Identify which cell holds the provided text, then report its (x, y) central coordinate. 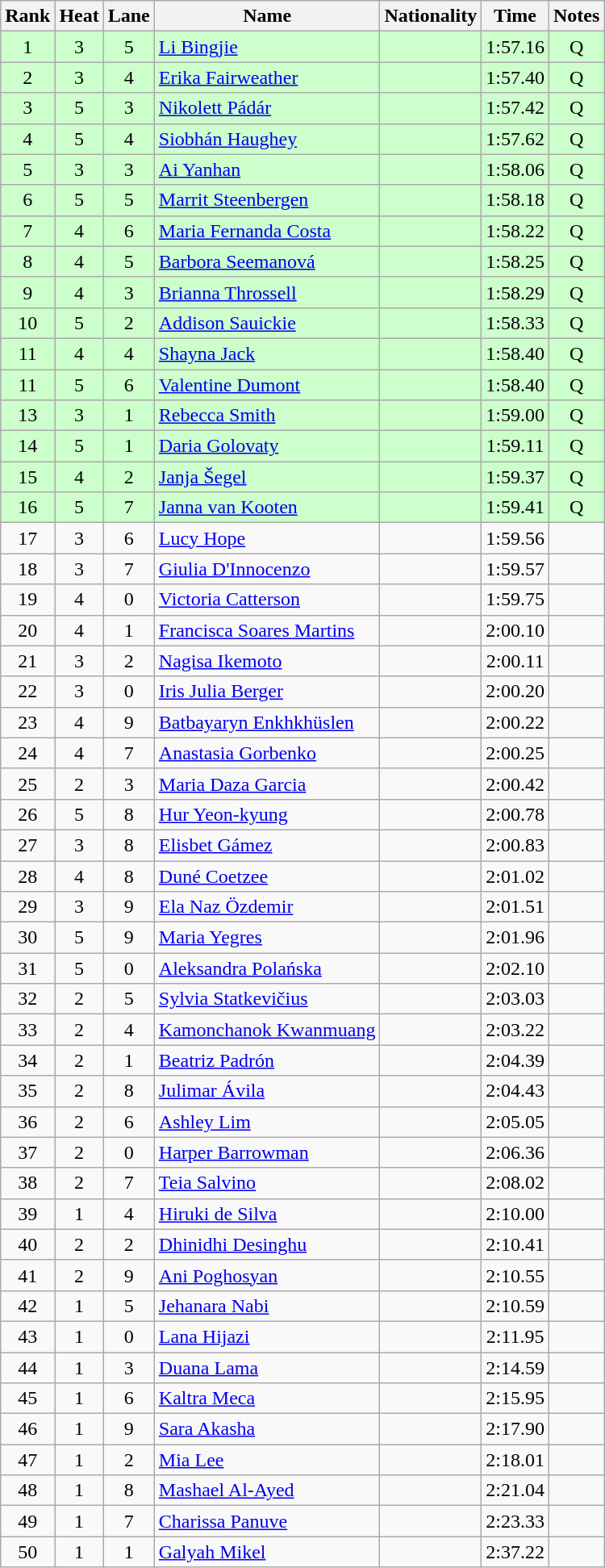
Batbayaryn Enkhkhüslen (267, 722)
36 (27, 1122)
Addison Sauickie (267, 323)
Galyah Mikel (267, 1552)
34 (27, 1060)
2:01.51 (515, 907)
Ani Poghosyan (267, 1275)
Rank (27, 16)
Barbora Seemanová (267, 261)
31 (27, 968)
Marrit Steenbergen (267, 200)
Erika Fairweather (267, 77)
38 (27, 1183)
2:15.95 (515, 1399)
Notes (576, 16)
Jehanara Nabi (267, 1306)
2:08.02 (515, 1183)
2:04.39 (515, 1060)
32 (27, 999)
45 (27, 1399)
2:11.95 (515, 1336)
1:58.25 (515, 261)
Ashley Lim (267, 1122)
Hiruki de Silva (267, 1214)
15 (27, 477)
2:00.20 (515, 692)
2:21.04 (515, 1491)
48 (27, 1491)
41 (27, 1275)
Rebecca Smith (267, 416)
2:01.02 (515, 876)
10 (27, 323)
Dhinidhi Desinghu (267, 1244)
Harper Barrowman (267, 1152)
Aleksandra Polańska (267, 968)
Daria Golovaty (267, 446)
33 (27, 1030)
Janna van Kooten (267, 508)
Julimar Ávila (267, 1091)
Teia Salvino (267, 1183)
39 (27, 1214)
Siobhán Haughey (267, 139)
2:05.05 (515, 1122)
23 (27, 722)
2:02.10 (515, 968)
Elisbet Gámez (267, 845)
Nikolett Pádár (267, 108)
Ai Yanhan (267, 169)
1:59.11 (515, 446)
2:10.41 (515, 1244)
1:59.00 (515, 416)
Lucy Hope (267, 538)
21 (27, 661)
1:57.16 (515, 47)
2:00.11 (515, 661)
Maria Yegres (267, 938)
Nationality (431, 16)
16 (27, 508)
2:17.90 (515, 1429)
Lana Hijazi (267, 1336)
Valentine Dumont (267, 385)
2:18.01 (515, 1460)
2:10.59 (515, 1306)
2:03.03 (515, 999)
1:59.41 (515, 508)
2:00.78 (515, 814)
37 (27, 1152)
42 (27, 1306)
2:01.96 (515, 938)
2:03.22 (515, 1030)
2:00.22 (515, 722)
40 (27, 1244)
Nagisa Ikemoto (267, 661)
Mia Lee (267, 1460)
Charissa Panuve (267, 1521)
46 (27, 1429)
1:58.22 (515, 231)
2:00.83 (515, 845)
Anastasia Gorbenko (267, 753)
50 (27, 1552)
25 (27, 784)
2:37.22 (515, 1552)
47 (27, 1460)
Lane (129, 16)
Shayna Jack (267, 353)
Francisca Soares Martins (267, 630)
2:06.36 (515, 1152)
49 (27, 1521)
17 (27, 538)
Kaltra Meca (267, 1399)
1:57.40 (515, 77)
1:57.62 (515, 139)
19 (27, 600)
27 (27, 845)
2:23.33 (515, 1521)
1:58.18 (515, 200)
Hur Yeon-kyung (267, 814)
1:57.42 (515, 108)
2:00.10 (515, 630)
2:04.43 (515, 1091)
2:14.59 (515, 1368)
Heat (79, 16)
43 (27, 1336)
Sylvia Statkevičius (267, 999)
14 (27, 446)
Duné Coetzee (267, 876)
2:10.00 (515, 1214)
1:58.06 (515, 169)
Ela Naz Özdemir (267, 907)
1:59.57 (515, 569)
Kamonchanok Kwanmuang (267, 1030)
18 (27, 569)
2:10.55 (515, 1275)
22 (27, 692)
Brianna Throssell (267, 292)
Giulia D'Innocenzo (267, 569)
13 (27, 416)
Sara Akasha (267, 1429)
26 (27, 814)
28 (27, 876)
30 (27, 938)
Maria Daza Garcia (267, 784)
2:00.42 (515, 784)
Janja Šegel (267, 477)
44 (27, 1368)
1:59.75 (515, 600)
20 (27, 630)
35 (27, 1091)
24 (27, 753)
Name (267, 16)
Victoria Catterson (267, 600)
Mashael Al-Ayed (267, 1491)
Li Bingjie (267, 47)
1:58.33 (515, 323)
Duana Lama (267, 1368)
Beatriz Padrón (267, 1060)
1:59.37 (515, 477)
1:58.29 (515, 292)
Time (515, 16)
29 (27, 907)
1:59.56 (515, 538)
2:00.25 (515, 753)
Maria Fernanda Costa (267, 231)
Iris Julia Berger (267, 692)
